Return [x, y] of the center of cell containing provided text 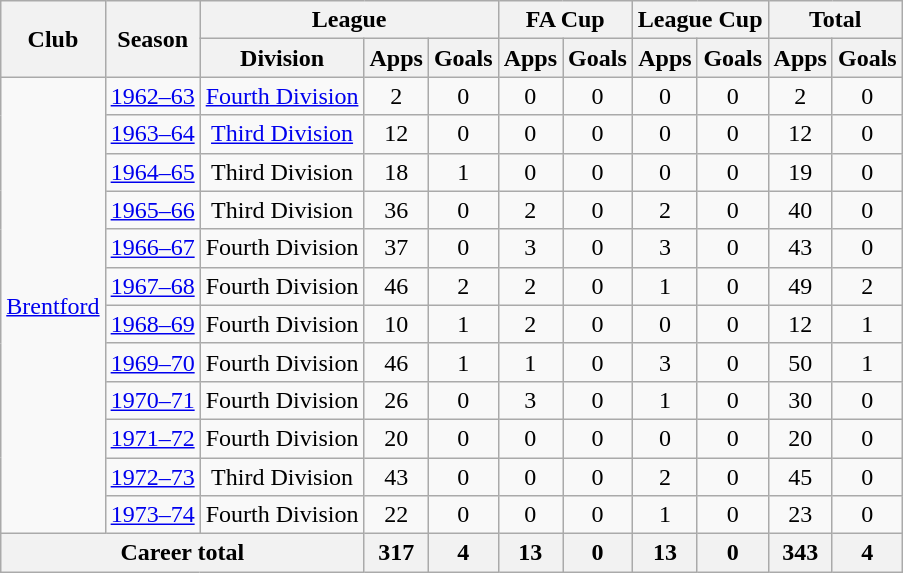
1969–70 [152, 362]
1971–72 [152, 438]
45 [800, 477]
1964–65 [152, 172]
1970–71 [152, 400]
1968–69 [152, 324]
30 [800, 400]
1966–67 [152, 248]
1965–66 [152, 210]
317 [396, 553]
1963–64 [152, 134]
1962–63 [152, 96]
1973–74 [152, 515]
40 [800, 210]
FA Cup [565, 20]
49 [800, 286]
Brentford [53, 306]
343 [800, 553]
23 [800, 515]
League Cup [700, 20]
50 [800, 362]
League [349, 20]
37 [396, 248]
19 [800, 172]
Season [152, 39]
Club [53, 39]
Division [282, 58]
10 [396, 324]
26 [396, 400]
1972–73 [152, 477]
22 [396, 515]
18 [396, 172]
Total [835, 20]
36 [396, 210]
1967–68 [152, 286]
Career total [182, 553]
